From the cell containing the given text, extract its center point as (x, y) coordinate. 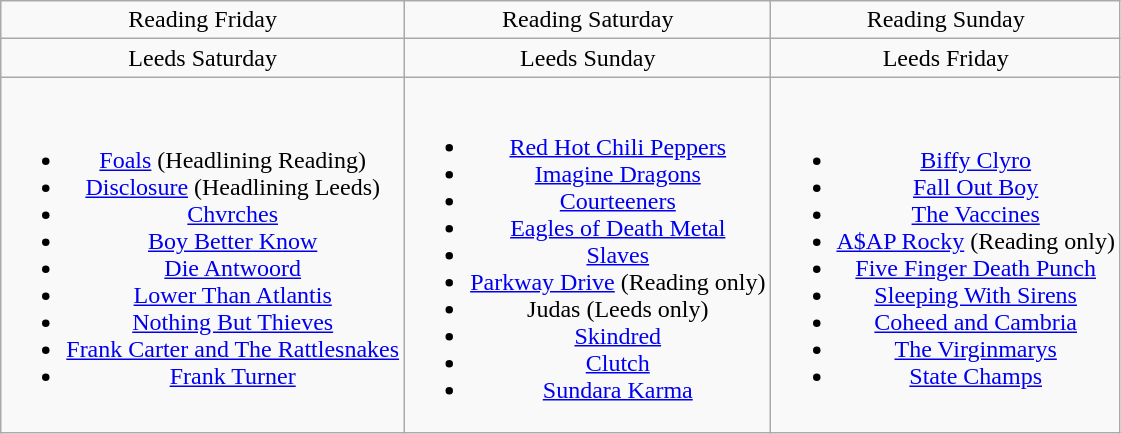
Leeds Friday (946, 58)
Biffy ClyroFall Out BoyThe VaccinesA$AP Rocky (Reading only)Five Finger Death PunchSleeping With SirensCoheed and CambriaThe VirginmarysState Champs (946, 255)
Leeds Sunday (588, 58)
Red Hot Chili PeppersImagine DragonsCourteenersEagles of Death MetalSlavesParkway Drive (Reading only)Judas (Leeds only)SkindredClutchSundara Karma (588, 255)
Leeds Saturday (203, 58)
Reading Sunday (946, 20)
Reading Saturday (588, 20)
Reading Friday (203, 20)
